Locate the cell with the specified text and output its (x, y) center coordinate. 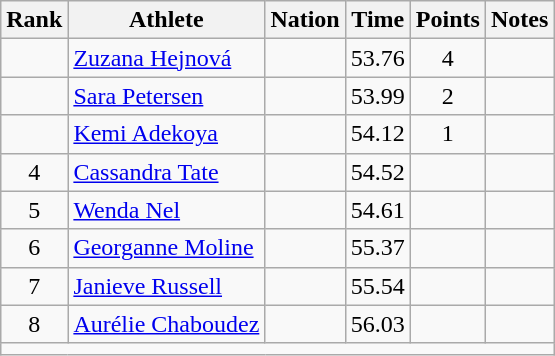
54.61 (378, 210)
55.54 (378, 286)
Nation (305, 20)
54.52 (378, 172)
8 (34, 324)
7 (34, 286)
56.03 (378, 324)
1 (448, 134)
53.99 (378, 96)
Cassandra Tate (166, 172)
Georganne Moline (166, 248)
Rank (34, 20)
Aurélie Chaboudez (166, 324)
Time (378, 20)
Wenda Nel (166, 210)
Notes (519, 20)
5 (34, 210)
Athlete (166, 20)
53.76 (378, 58)
55.37 (378, 248)
Zuzana Hejnová (166, 58)
2 (448, 96)
6 (34, 248)
54.12 (378, 134)
Points (448, 20)
Janieve Russell (166, 286)
Sara Petersen (166, 96)
Kemi Adekoya (166, 134)
